Provide the (x, y) coordinate of the cell's center where the given text is located.  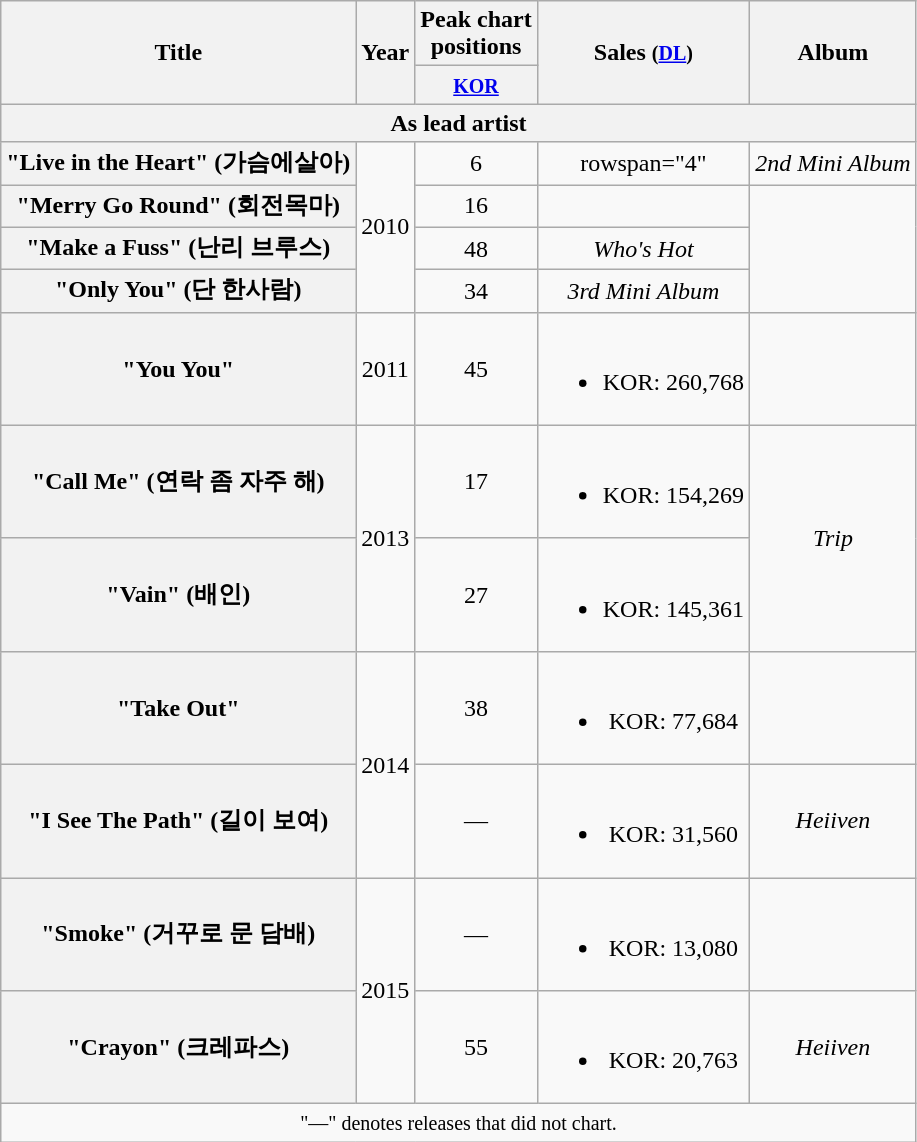
Year (386, 52)
38 (476, 708)
"Make a Fuss" (난리 브루스) (178, 248)
"Crayon" (크레파스) (178, 1048)
Who's Hot (643, 248)
16 (476, 206)
2nd Mini Album (834, 164)
"Take Out" (178, 708)
6 (476, 164)
"Smoke" (거꾸로 문 담배) (178, 934)
17 (476, 482)
KOR: 13,080 (643, 934)
2014 (386, 764)
"You You" (178, 368)
3rd Mini Album (643, 292)
Sales (DL) (643, 52)
KOR: 31,560 (643, 820)
"Merry Go Round" (회전목마) (178, 206)
"Call Me" (연락 좀 자주 해) (178, 482)
KOR: 154,269 (643, 482)
Peak chart positions (476, 34)
"Live in the Heart" (가슴에살아) (178, 164)
27 (476, 594)
45 (476, 368)
"—" denotes releases that did not chart. (458, 1123)
2011 (386, 368)
2013 (386, 538)
rowspan="4" (643, 164)
As lead artist (458, 123)
Album (834, 52)
Title (178, 52)
KOR: 77,684 (643, 708)
Trip (834, 538)
KOR: 260,768 (643, 368)
KOR: 20,763 (643, 1048)
KOR: 145,361 (643, 594)
"I See The Path" (길이 보여) (178, 820)
34 (476, 292)
"Vain" (배인) (178, 594)
KOR (476, 85)
2015 (386, 991)
"Only You" (단 한사람) (178, 292)
55 (476, 1048)
2010 (386, 227)
48 (476, 248)
